Capture the cell that displays the provided text and extract its (x, y) central coordinate. 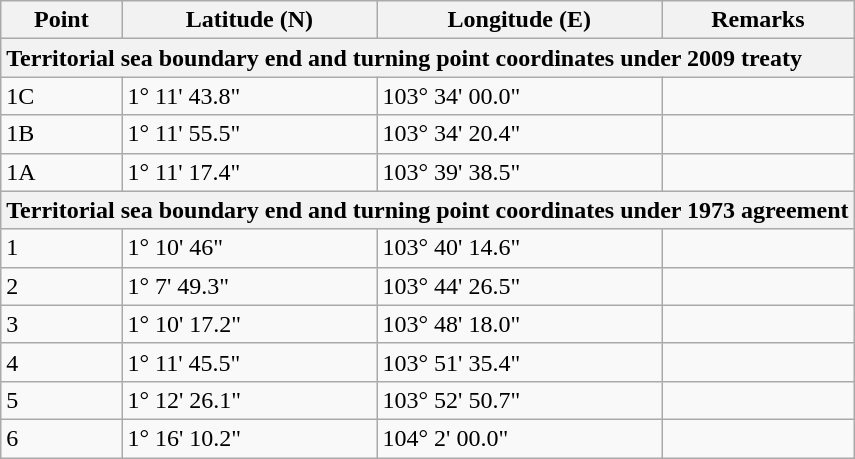
103° 48' 18.0" (520, 324)
Territorial sea boundary end and turning point coordinates under 2009 treaty (428, 58)
103° 51' 35.4" (520, 362)
103° 52' 50.7" (520, 400)
1° 10' 17.2" (250, 324)
1° 7' 49.3" (250, 286)
1A (62, 172)
1 (62, 248)
Point (62, 20)
1° 10' 46" (250, 248)
1° 11' 45.5" (250, 362)
1° 12' 26.1" (250, 400)
Longitude (E) (520, 20)
2 (62, 286)
5 (62, 400)
1° 11' 43.8" (250, 96)
103° 40' 14.6" (520, 248)
1C (62, 96)
1° 11' 17.4" (250, 172)
103° 34' 00.0" (520, 96)
3 (62, 324)
Remarks (758, 20)
Territorial sea boundary end and turning point coordinates under 1973 agreement (428, 210)
1° 16' 10.2" (250, 438)
103° 34' 20.4" (520, 134)
103° 44' 26.5" (520, 286)
1° 11' 55.5" (250, 134)
Latitude (N) (250, 20)
103° 39' 38.5" (520, 172)
4 (62, 362)
6 (62, 438)
104° 2' 00.0" (520, 438)
1B (62, 134)
